Determine the (X, Y) coordinate at the center of the cell enclosing the given text.  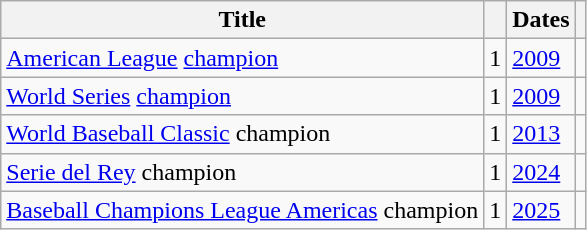
Title (242, 20)
2024 (541, 172)
American League champion (242, 58)
Dates (541, 20)
World Baseball Classic champion (242, 134)
Serie del Rey champion (242, 172)
Baseball Champions League Americas champion (242, 210)
World Series champion (242, 96)
2025 (541, 210)
2013 (541, 134)
